Capture the cell that displays the provided text and extract its (X, Y) central coordinate. 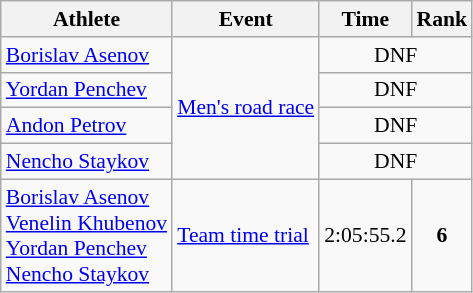
Men's road race (246, 108)
Team time trial (246, 235)
Time (365, 19)
Andon Petrov (86, 126)
Rank (442, 19)
Yordan Penchev (86, 90)
Nencho Staykov (86, 162)
Borislav AsenovVenelin KhubenovYordan PenchevNencho Staykov (86, 235)
Athlete (86, 19)
Borislav Asenov (86, 55)
Event (246, 19)
6 (442, 235)
2:05:55.2 (365, 235)
